Find where the given text appears and provide that cell's center as (X, Y) coordinate. 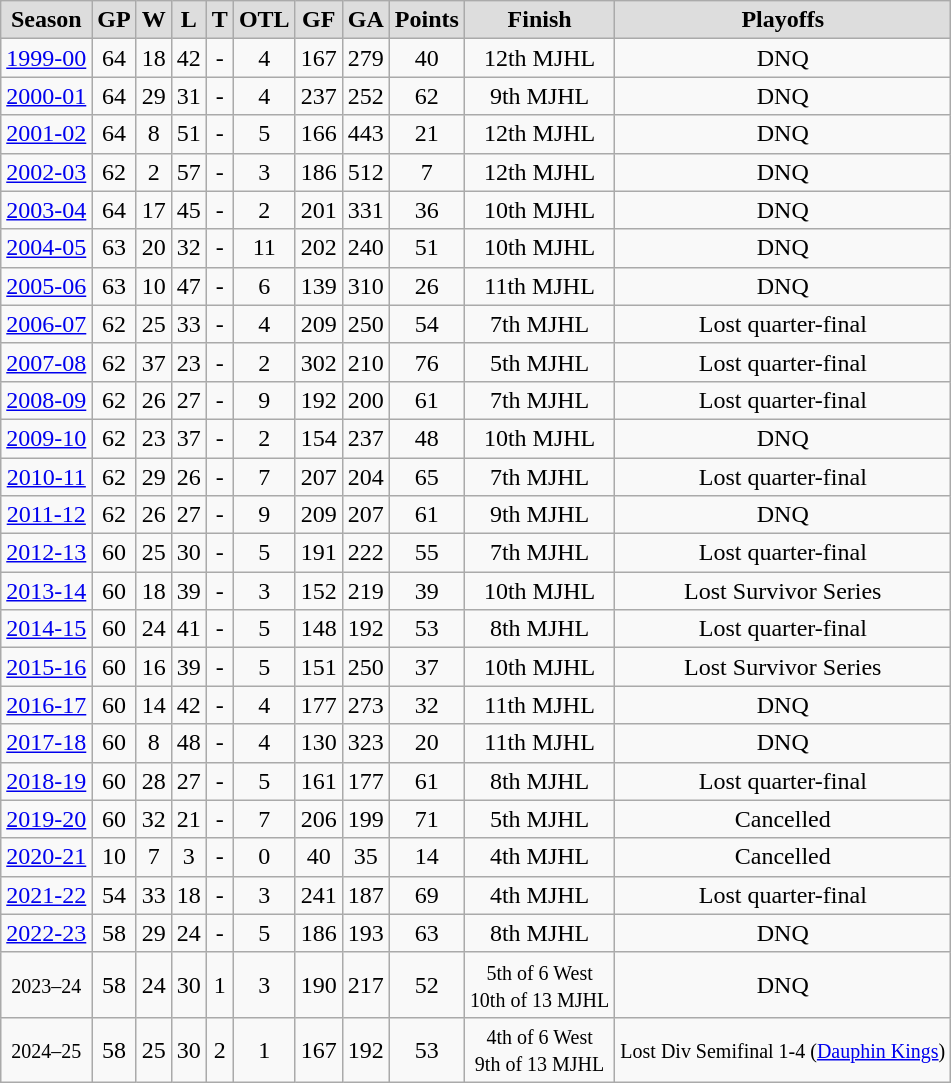
GF (318, 20)
2002-03 (46, 172)
2005-06 (46, 286)
69 (426, 895)
41 (188, 629)
Points (426, 20)
2006-07 (46, 324)
187 (366, 895)
204 (366, 477)
273 (366, 705)
4th of 6 West9th of 13 MJHL (539, 1050)
2015-16 (46, 667)
Season (46, 20)
302 (318, 362)
190 (318, 984)
2016-17 (46, 705)
31 (188, 96)
16 (154, 667)
L (188, 20)
17 (154, 210)
2019-20 (46, 819)
200 (366, 400)
76 (426, 362)
1999-00 (46, 58)
2007-08 (46, 362)
2004-05 (46, 248)
W (154, 20)
T (220, 20)
201 (318, 210)
Lost Div Semifinal 1-4 (Dauphin Kings) (783, 1050)
5th of 6 West10th of 13 MJHL (539, 984)
241 (318, 895)
2000-01 (46, 96)
2012-13 (46, 553)
71 (426, 819)
2001-02 (46, 134)
2024–25 (46, 1050)
47 (188, 286)
2009-10 (46, 438)
OTL (264, 20)
35 (366, 857)
45 (188, 210)
57 (188, 172)
GA (366, 20)
210 (366, 362)
55 (426, 553)
331 (366, 210)
148 (318, 629)
2020-21 (46, 857)
2023–24 (46, 984)
166 (318, 134)
202 (318, 248)
65 (426, 477)
11 (264, 248)
323 (366, 743)
219 (366, 591)
2013-14 (46, 591)
217 (366, 984)
240 (366, 248)
2008-09 (46, 400)
36 (426, 210)
193 (366, 933)
28 (154, 781)
2017-18 (46, 743)
154 (318, 438)
2003-04 (46, 210)
52 (426, 984)
139 (318, 286)
2011-12 (46, 515)
2022-23 (46, 933)
6 (264, 286)
2021-22 (46, 895)
2014-15 (46, 629)
2010-11 (46, 477)
130 (318, 743)
206 (318, 819)
443 (366, 134)
Playoffs (783, 20)
191 (318, 553)
2018-19 (46, 781)
151 (318, 667)
279 (366, 58)
GP (114, 20)
199 (366, 819)
Finish (539, 20)
310 (366, 286)
161 (318, 781)
252 (366, 96)
222 (366, 553)
512 (366, 172)
152 (318, 591)
0 (264, 857)
